Identify which cell holds the provided text, then report its [x, y] central coordinate. 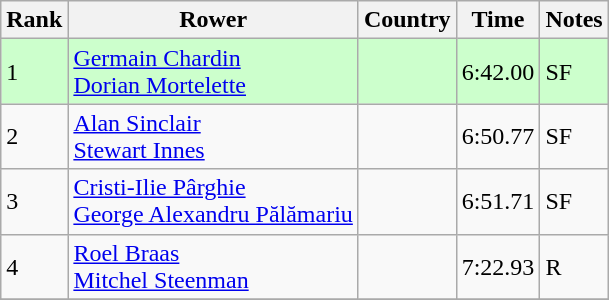
Country [407, 20]
6:50.77 [498, 136]
Rank [34, 20]
Notes [574, 20]
Germain ChardinDorian Mortelette [214, 72]
Alan SinclairStewart Innes [214, 136]
6:51.71 [498, 202]
Roel BraasMitchel Steenman [214, 266]
R [574, 266]
2 [34, 136]
Cristi-Ilie PârghieGeorge Alexandru Pălămariu [214, 202]
7:22.93 [498, 266]
6:42.00 [498, 72]
Rower [214, 20]
3 [34, 202]
Time [498, 20]
1 [34, 72]
4 [34, 266]
